Search for the cell housing the specified text and yield its (X, Y) center coordinate. 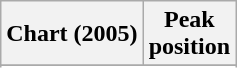
Chart (2005) (72, 34)
Peakposition (189, 34)
